Detect which cell encompasses the target text, then output its (X, Y) center coordinate. 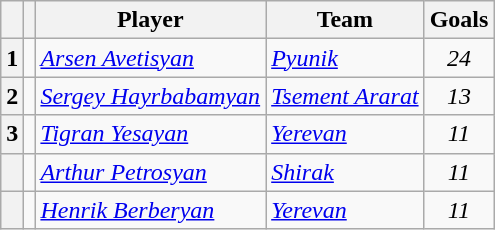
Team (345, 20)
Tsement Ararat (345, 96)
Arthur Petrosyan (150, 172)
2 (12, 96)
Tigran Yesayan (150, 134)
3 (12, 134)
13 (459, 96)
Arsen Avetisyan (150, 58)
Goals (459, 20)
Pyunik (345, 58)
Sergey Hayrbabamyan (150, 96)
Henrik Berberyan (150, 210)
Shirak (345, 172)
1 (12, 58)
24 (459, 58)
Player (150, 20)
